Identify which cell holds the provided text, then report its [X, Y] central coordinate. 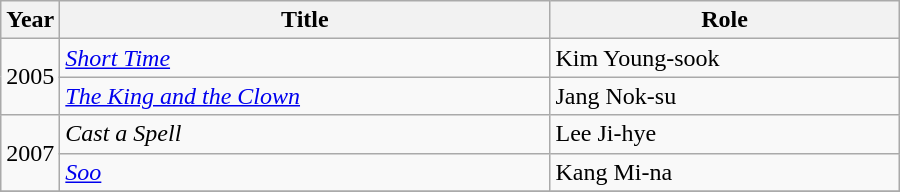
Kim Young-sook [724, 58]
Kang Mi-na [724, 172]
Title [305, 20]
2005 [30, 77]
Soo [305, 172]
Short Time [305, 58]
Jang Nok-su [724, 96]
Year [30, 20]
Cast a Spell [305, 134]
Lee Ji-hye [724, 134]
The King and the Clown [305, 96]
Role [724, 20]
2007 [30, 153]
